Capture the cell that displays the provided text and extract its [X, Y] central coordinate. 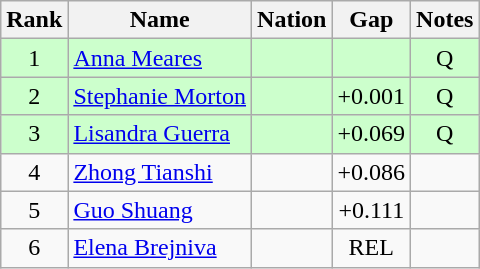
Zhong Tianshi [160, 172]
2 [34, 96]
Guo Shuang [160, 210]
6 [34, 248]
Name [160, 20]
Elena Brejniva [160, 248]
Anna Meares [160, 58]
Gap [372, 20]
Stephanie Morton [160, 96]
1 [34, 58]
+0.086 [372, 172]
4 [34, 172]
5 [34, 210]
Nation [292, 20]
+0.001 [372, 96]
REL [372, 248]
Notes [445, 20]
3 [34, 134]
Rank [34, 20]
+0.111 [372, 210]
Lisandra Guerra [160, 134]
+0.069 [372, 134]
